Locate the cell with the specified text and output its [X, Y] center coordinate. 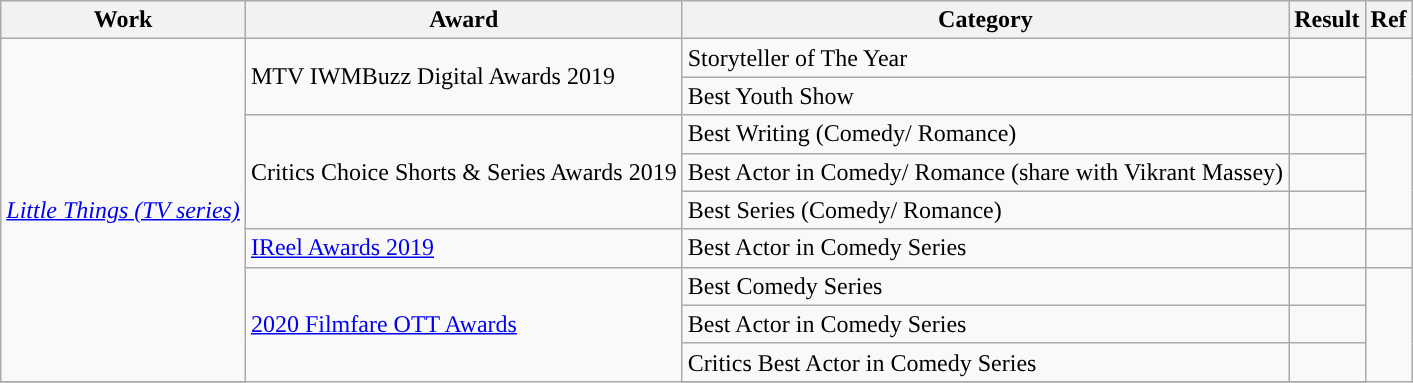
Storyteller of The Year [985, 58]
Work [124, 20]
MTV IWMBuzz Digital Awards 2019 [464, 77]
Ref [1388, 20]
Little Things (TV series) [124, 210]
Award [464, 20]
Category [985, 20]
2020 Filmfare OTT Awards [464, 324]
Critics Best Actor in Comedy Series [985, 362]
Best Series (Comedy/ Romance) [985, 210]
Best Comedy Series [985, 286]
Best Writing (Comedy/ Romance) [985, 134]
Best Youth Show [985, 96]
Best Actor in Comedy/ Romance (share with Vikrant Massey) [985, 172]
IReel Awards 2019 [464, 248]
Critics Choice Shorts & Series Awards 2019 [464, 172]
Result [1327, 20]
